Search for the cell housing the specified text and yield its [X, Y] center coordinate. 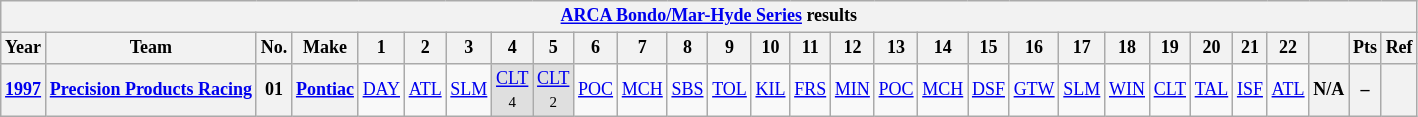
CLT 4 [512, 90]
Pontiac [326, 90]
CLT [1170, 90]
5 [554, 48]
FRS [810, 90]
6 [596, 48]
DSF [989, 90]
22 [1288, 48]
TAL [1211, 90]
4 [512, 48]
CLT 2 [554, 90]
KIL [770, 90]
7 [642, 48]
Pts [1366, 48]
N/A [1329, 90]
19 [1170, 48]
TOL [730, 90]
GTW [1034, 90]
Ref [1399, 48]
01 [274, 90]
– [1366, 90]
ISF [1250, 90]
Year [24, 48]
20 [1211, 48]
3 [469, 48]
1997 [24, 90]
WIN [1128, 90]
10 [770, 48]
16 [1034, 48]
SBS [688, 90]
MIN [853, 90]
Make [326, 48]
2 [425, 48]
9 [730, 48]
15 [989, 48]
21 [1250, 48]
Team [150, 48]
11 [810, 48]
Precision Products Racing [150, 90]
18 [1128, 48]
13 [896, 48]
No. [274, 48]
DAY [381, 90]
ARCA Bondo/Mar-Hyde Series results [709, 16]
14 [943, 48]
12 [853, 48]
1 [381, 48]
17 [1082, 48]
8 [688, 48]
